Extract the [x, y] coordinate from the center of the cell holding the provided text.  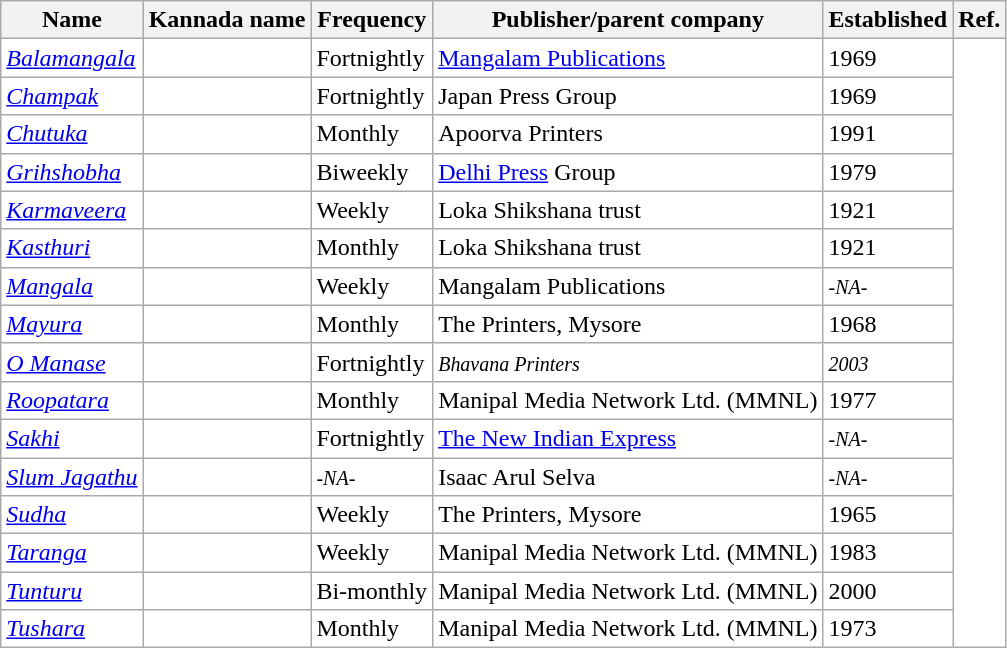
1965 [888, 515]
Tunturu [72, 591]
Bi-monthly [372, 591]
Kasthuri [72, 248]
1991 [888, 134]
1977 [888, 400]
Isaac Arul Selva [628, 477]
Chutuka [72, 134]
Grihshobha [72, 172]
Ref. [980, 20]
1979 [888, 172]
Champak [72, 96]
Mayura [72, 324]
The New Indian Express [628, 438]
Biweekly [372, 172]
O Manase [72, 362]
Frequency [372, 20]
Mangala [72, 286]
Karmaveera [72, 210]
Balamangala [72, 58]
2003 [888, 362]
Sudha [72, 515]
1983 [888, 553]
1973 [888, 629]
Slum Jagathu [72, 477]
Roopatara [72, 400]
2000 [888, 591]
Japan Press Group [628, 96]
1968 [888, 324]
Bhavana Printers [628, 362]
Established [888, 20]
Apoorva Printers [628, 134]
Taranga [72, 553]
Name [72, 20]
Kannada name [227, 20]
Delhi Press Group [628, 172]
Sakhi [72, 438]
Publisher/parent company [628, 20]
Tushara [72, 629]
